Output the (X, Y) coordinate of the center of the cell containing the given text.  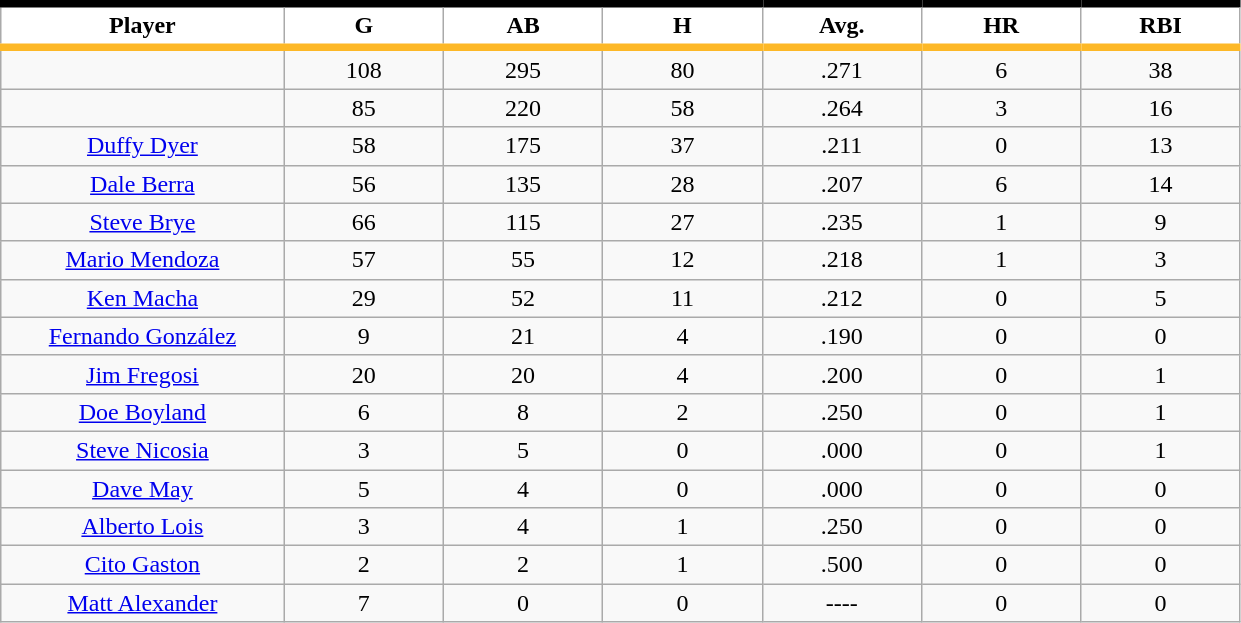
Duffy Dyer (142, 146)
85 (364, 108)
Matt Alexander (142, 603)
175 (522, 146)
21 (522, 336)
135 (522, 184)
13 (1160, 146)
115 (522, 222)
80 (682, 68)
7 (364, 603)
.190 (842, 336)
52 (522, 298)
220 (522, 108)
Fernando González (142, 336)
Mario Mendoza (142, 260)
.207 (842, 184)
.212 (842, 298)
Steve Brye (142, 222)
295 (522, 68)
---- (842, 603)
.200 (842, 374)
HR (1000, 26)
.271 (842, 68)
14 (1160, 184)
.218 (842, 260)
AB (522, 26)
Cito Gaston (142, 565)
66 (364, 222)
.235 (842, 222)
Dave May (142, 489)
H (682, 26)
8 (522, 412)
12 (682, 260)
Doe Boyland (142, 412)
38 (1160, 68)
.211 (842, 146)
Ken Macha (142, 298)
.264 (842, 108)
Alberto Lois (142, 527)
11 (682, 298)
28 (682, 184)
57 (364, 260)
Dale Berra (142, 184)
27 (682, 222)
Player (142, 26)
Jim Fregosi (142, 374)
108 (364, 68)
G (364, 26)
RBI (1160, 26)
16 (1160, 108)
29 (364, 298)
Steve Nicosia (142, 450)
56 (364, 184)
37 (682, 146)
.500 (842, 565)
Avg. (842, 26)
55 (522, 260)
